Return (X, Y) of the center of cell containing provided text 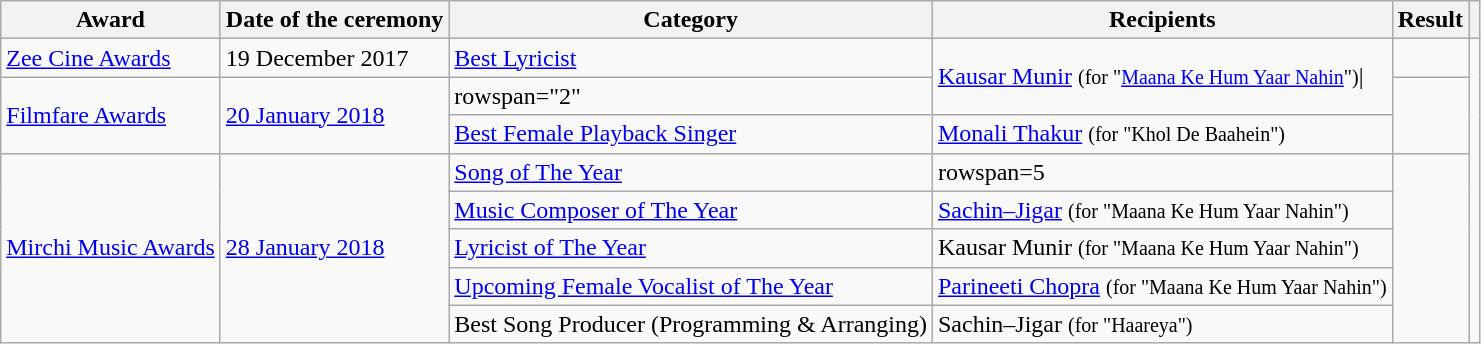
Date of the ceremony (334, 20)
20 January 2018 (334, 115)
Sachin–Jigar (for "Haareya") (1162, 324)
Upcoming Female Vocalist of The Year (691, 286)
28 January 2018 (334, 248)
Category (691, 20)
rowspan=5 (1162, 172)
Music Composer of The Year (691, 210)
Sachin–Jigar (for "Maana Ke Hum Yaar Nahin") (1162, 210)
Best Lyricist (691, 58)
Recipients (1162, 20)
Monali Thakur (for "Khol De Baahein") (1162, 134)
rowspan="2" (691, 96)
Kausar Munir (for "Maana Ke Hum Yaar Nahin") (1162, 248)
Filmfare Awards (111, 115)
Best Song Producer (Programming & Arranging) (691, 324)
Parineeti Chopra (for "Maana Ke Hum Yaar Nahin") (1162, 286)
Song of The Year (691, 172)
Zee Cine Awards (111, 58)
19 December 2017 (334, 58)
Best Female Playback Singer (691, 134)
Award (111, 20)
Kausar Munir (for "Maana Ke Hum Yaar Nahin")| (1162, 77)
Lyricist of The Year (691, 248)
Result (1430, 20)
Mirchi Music Awards (111, 248)
